Detect which cell encompasses the target text, then output its [x, y] center coordinate. 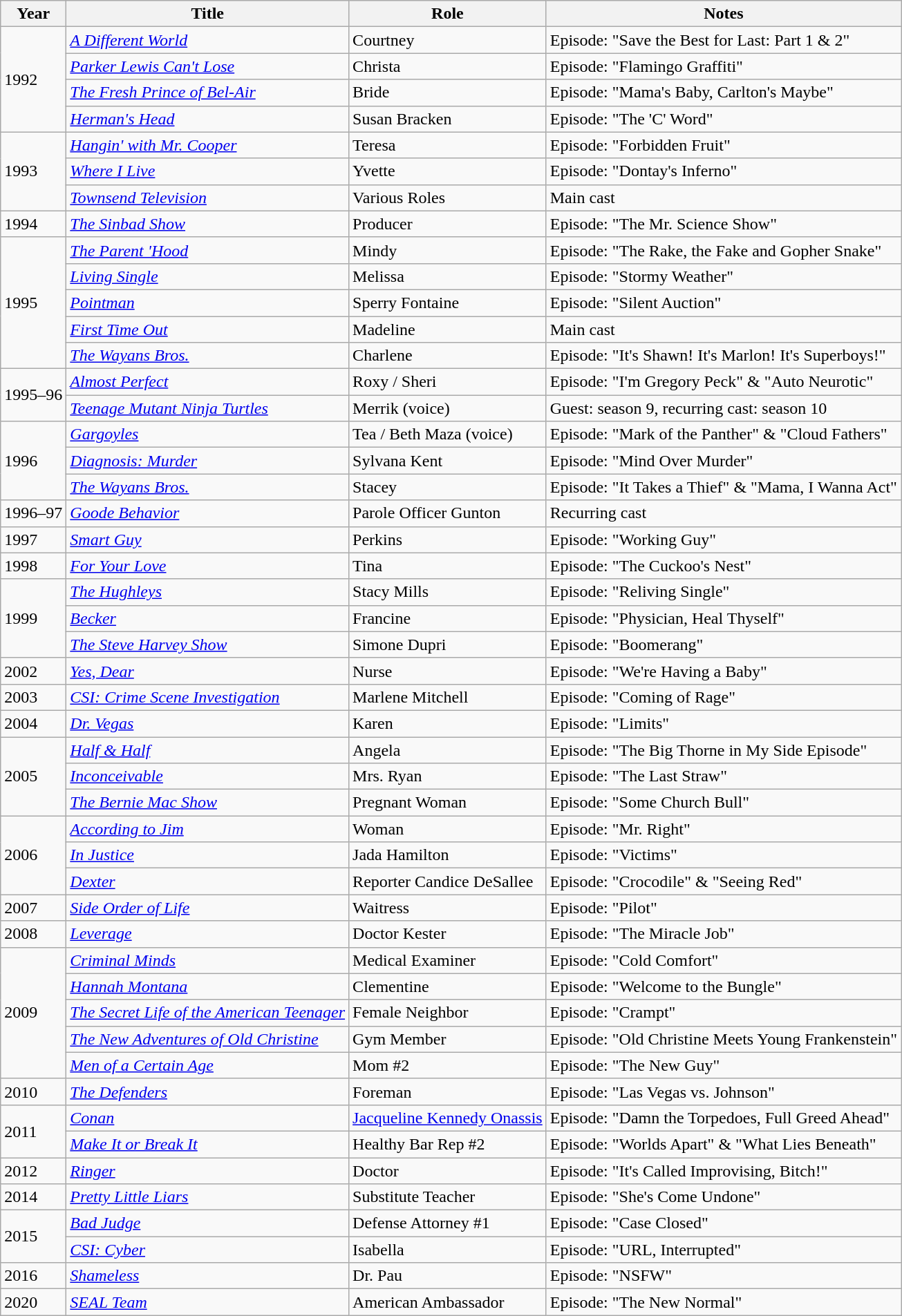
1997 [33, 540]
1996–97 [33, 513]
Episode: "The New Normal" [723, 1302]
2005 [33, 776]
1998 [33, 566]
CSI: Cyber [207, 1250]
Conan [207, 1118]
Substitute Teacher [448, 1197]
Mrs. Ryan [448, 776]
The Fresh Prince of Bel-Air [207, 93]
1995–96 [33, 395]
Mom #2 [448, 1065]
1994 [33, 224]
In Justice [207, 855]
Reporter Candice DeSallee [448, 881]
Gym Member [448, 1039]
The Parent 'Hood [207, 250]
Sylvana Kent [448, 461]
Yvette [448, 171]
Episode: "The 'C' Word" [723, 119]
Episode: "Welcome to the Bungle" [723, 986]
Episode: "Stormy Weather" [723, 276]
1993 [33, 171]
Episode: "Flamingo Graffiti" [723, 66]
Yes, Dear [207, 671]
Episode: "The Rake, the Fake and Gopher Snake" [723, 250]
Episode: "Victims" [723, 855]
Angela [448, 750]
For Your Love [207, 566]
Episode: "Save the Best for Last: Part 1 & 2" [723, 40]
The Defenders [207, 1091]
Tea / Beth Maza (voice) [448, 435]
Episode: "Working Guy" [723, 540]
Episode: "The Big Thorne in My Side Episode" [723, 750]
Men of a Certain Age [207, 1065]
Episode: "Damn the Torpedoes, Full Greed Ahead" [723, 1118]
Episode: "The Mr. Science Show" [723, 224]
Herman's Head [207, 119]
Female Neighbor [448, 1013]
Episode: "The Last Straw" [723, 776]
Episode: "Cold Comfort" [723, 960]
Episode: "The Miracle Job" [723, 934]
2004 [33, 723]
Various Roles [448, 198]
Episode: "Pilot" [723, 908]
Melissa [448, 276]
Sperry Fontaine [448, 303]
Charlene [448, 356]
Episode: "It Takes a Thief" & "Mama, I Wanna Act" [723, 487]
Pregnant Woman [448, 803]
Pointman [207, 303]
1999 [33, 618]
CSI: Crime Scene Investigation [207, 697]
Dr. Vegas [207, 723]
Episode: "Boomerang" [723, 645]
2020 [33, 1302]
Jada Hamilton [448, 855]
Episode: "We're Having a Baby" [723, 671]
Tina [448, 566]
Karen [448, 723]
Mindy [448, 250]
Pretty Little Liars [207, 1197]
Isabella [448, 1250]
Half & Half [207, 750]
Episode: "Some Church Bull" [723, 803]
Clementine [448, 986]
Episode: "Crocodile" & "Seeing Red" [723, 881]
Hangin' with Mr. Cooper [207, 145]
Smart Guy [207, 540]
2012 [33, 1171]
American Ambassador [448, 1302]
Madeline [448, 330]
The Bernie Mac Show [207, 803]
The Sinbad Show [207, 224]
Ringer [207, 1171]
2006 [33, 855]
A Different World [207, 40]
According to Jim [207, 829]
Townsend Television [207, 198]
Diagnosis: Murder [207, 461]
Living Single [207, 276]
The Secret Life of the American Teenager [207, 1013]
Merrik (voice) [448, 408]
Guest: season 9, recurring cast: season 10 [723, 408]
Episode: "NSFW" [723, 1276]
Simone Dupri [448, 645]
Notes [723, 14]
First Time Out [207, 330]
Woman [448, 829]
Episode: "URL, Interrupted" [723, 1250]
Dexter [207, 881]
Side Order of Life [207, 908]
Becker [207, 618]
Episode: "Coming of Rage" [723, 697]
Episode: "It's Called Improvising, Bitch!" [723, 1171]
2003 [33, 697]
Teresa [448, 145]
Bad Judge [207, 1223]
Episode: "Forbidden Fruit" [723, 145]
The Steve Harvey Show [207, 645]
Where I Live [207, 171]
Parole Officer Gunton [448, 513]
Episode: "Case Closed" [723, 1223]
Episode: "Reliving Single" [723, 592]
Defense Attorney #1 [448, 1223]
Stacy Mills [448, 592]
Healthy Bar Rep #2 [448, 1144]
Dr. Pau [448, 1276]
Criminal Minds [207, 960]
Teenage Mutant Ninja Turtles [207, 408]
Doctor Kester [448, 934]
Episode: "Mark of the Panther" & "Cloud Fathers" [723, 435]
SEAL Team [207, 1302]
2008 [33, 934]
Leverage [207, 934]
Episode: "Las Vegas vs. Johnson" [723, 1091]
Foreman [448, 1091]
Stacey [448, 487]
Episode: "I'm Gregory Peck" & "Auto Neurotic" [723, 382]
Francine [448, 618]
2016 [33, 1276]
Episode: "It's Shawn! It's Marlon! It's Superboys!" [723, 356]
Episode: "Crampt" [723, 1013]
Gargoyles [207, 435]
The New Adventures of Old Christine [207, 1039]
Bride [448, 93]
Episode: "Worlds Apart" & "What Lies Beneath" [723, 1144]
2011 [33, 1131]
Doctor [448, 1171]
Shameless [207, 1276]
2002 [33, 671]
Title [207, 14]
1995 [33, 303]
Christa [448, 66]
Episode: "The New Guy" [723, 1065]
Courtney [448, 40]
Perkins [448, 540]
2009 [33, 1013]
Nurse [448, 671]
Episode: "Mr. Right" [723, 829]
Jacqueline Kennedy Onassis [448, 1118]
Medical Examiner [448, 960]
Episode: "She's Come Undone" [723, 1197]
Episode: "The Cuckoo's Nest" [723, 566]
Goode Behavior [207, 513]
Hannah Montana [207, 986]
Marlene Mitchell [448, 697]
1996 [33, 461]
Episode: "Mama's Baby, Carlton's Maybe" [723, 93]
Waitress [448, 908]
The Hughleys [207, 592]
2010 [33, 1091]
Episode: "Physician, Heal Thyself" [723, 618]
Almost Perfect [207, 382]
2015 [33, 1237]
1992 [33, 79]
Susan Bracken [448, 119]
Episode: "Limits" [723, 723]
Episode: "Silent Auction" [723, 303]
2007 [33, 908]
Episode: "Old Christine Meets Young Frankenstein" [723, 1039]
Recurring cast [723, 513]
Parker Lewis Can't Lose [207, 66]
2014 [33, 1197]
Year [33, 14]
Inconceivable [207, 776]
Episode: "Mind Over Murder" [723, 461]
Role [448, 14]
Episode: "Dontay's Inferno" [723, 171]
Make It or Break It [207, 1144]
Producer [448, 224]
Roxy / Sheri [448, 382]
